Locate the cell with the specified text and output its [x, y] center coordinate. 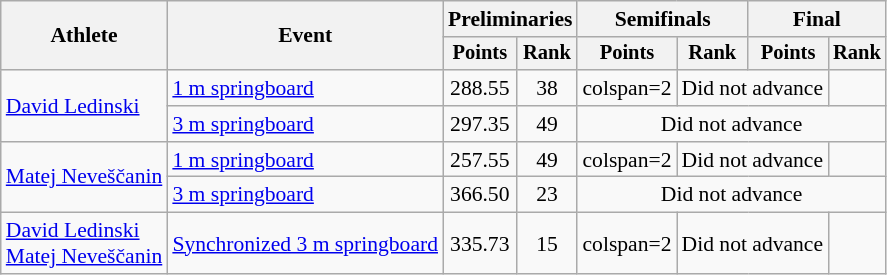
David Ledinski Matej Neveščanin [84, 244]
Matej Neveščanin [84, 178]
335.73 [480, 244]
297.35 [480, 124]
Synchronized 3 m springboard [305, 244]
Event [305, 36]
38 [548, 88]
David Ledinski [84, 106]
288.55 [480, 88]
15 [548, 244]
Final [817, 19]
366.50 [480, 195]
257.55 [480, 160]
Semifinals [662, 19]
23 [548, 195]
Athlete [84, 36]
Preliminaries [510, 19]
